Output the [x, y] coordinate of the center of the cell containing the given text.  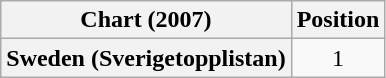
Chart (2007) [146, 20]
1 [338, 58]
Sweden (Sverigetopplistan) [146, 58]
Position [338, 20]
